Locate the cell with the specified text and output its [X, Y] center coordinate. 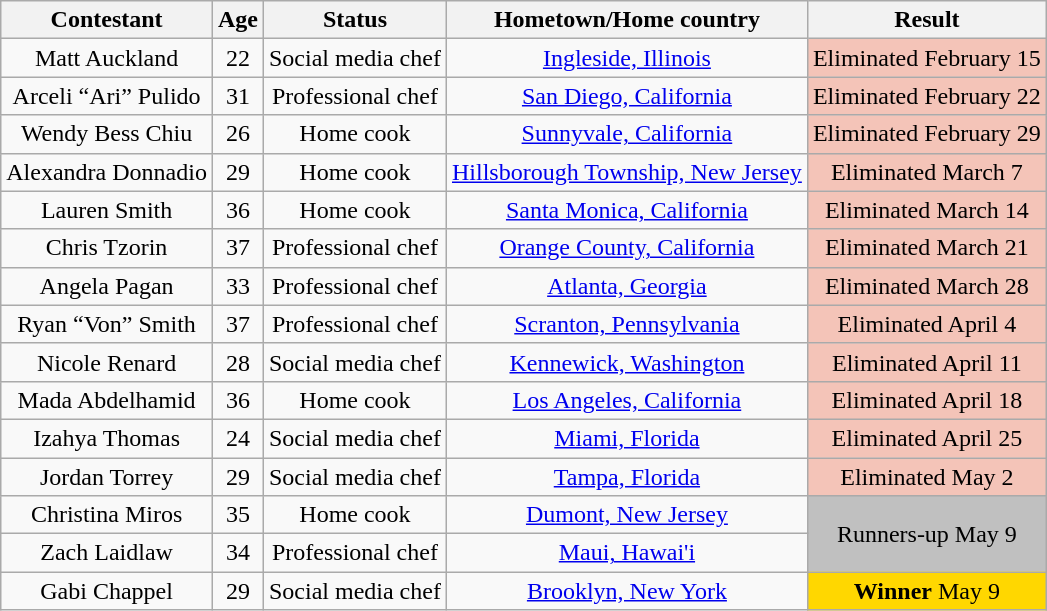
26 [238, 134]
Wendy Bess Chiu [107, 134]
Age [238, 20]
Eliminated April 11 [926, 362]
Nicole Renard [107, 362]
Eliminated April 18 [926, 400]
28 [238, 362]
Result [926, 20]
Alexandra Donnadio [107, 172]
Lauren Smith [107, 210]
Status [354, 20]
Eliminated February 15 [926, 58]
Eliminated April 4 [926, 324]
Arceli “Ari” Pulido [107, 96]
Gabi Chappel [107, 591]
Maui, Hawai'i [626, 553]
Winner May 9 [926, 591]
Eliminated March 28 [926, 286]
Ingleside, Illinois [626, 58]
Izahya Thomas [107, 438]
Ryan “Von” Smith [107, 324]
31 [238, 96]
Dumont, New Jersey [626, 515]
Tampa, Florida [626, 477]
Chris Tzorin [107, 248]
Zach Laidlaw [107, 553]
Scranton, Pennsylvania [626, 324]
Contestant [107, 20]
Brooklyn, New York [626, 591]
Christina Miros [107, 515]
34 [238, 553]
Orange County, California [626, 248]
Matt Auckland [107, 58]
Eliminated April 25 [926, 438]
Sunnyvale, California [626, 134]
Los Angeles, California [626, 400]
35 [238, 515]
Kennewick, Washington [626, 362]
San Diego, California [626, 96]
Eliminated February 29 [926, 134]
22 [238, 58]
Eliminated March 21 [926, 248]
Hometown/Home country [626, 20]
Atlanta, Georgia [626, 286]
Jordan Torrey [107, 477]
Runners-up May 9 [926, 534]
Eliminated May 2 [926, 477]
Eliminated February 22 [926, 96]
Mada Abdelhamid [107, 400]
Hillsborough Township, New Jersey [626, 172]
24 [238, 438]
Miami, Florida [626, 438]
Eliminated March 14 [926, 210]
Angela Pagan [107, 286]
Eliminated March 7 [926, 172]
Santa Monica, California [626, 210]
33 [238, 286]
